Pinpoint the cell where the given text exists, returning its [x, y] midpoint coordinate. 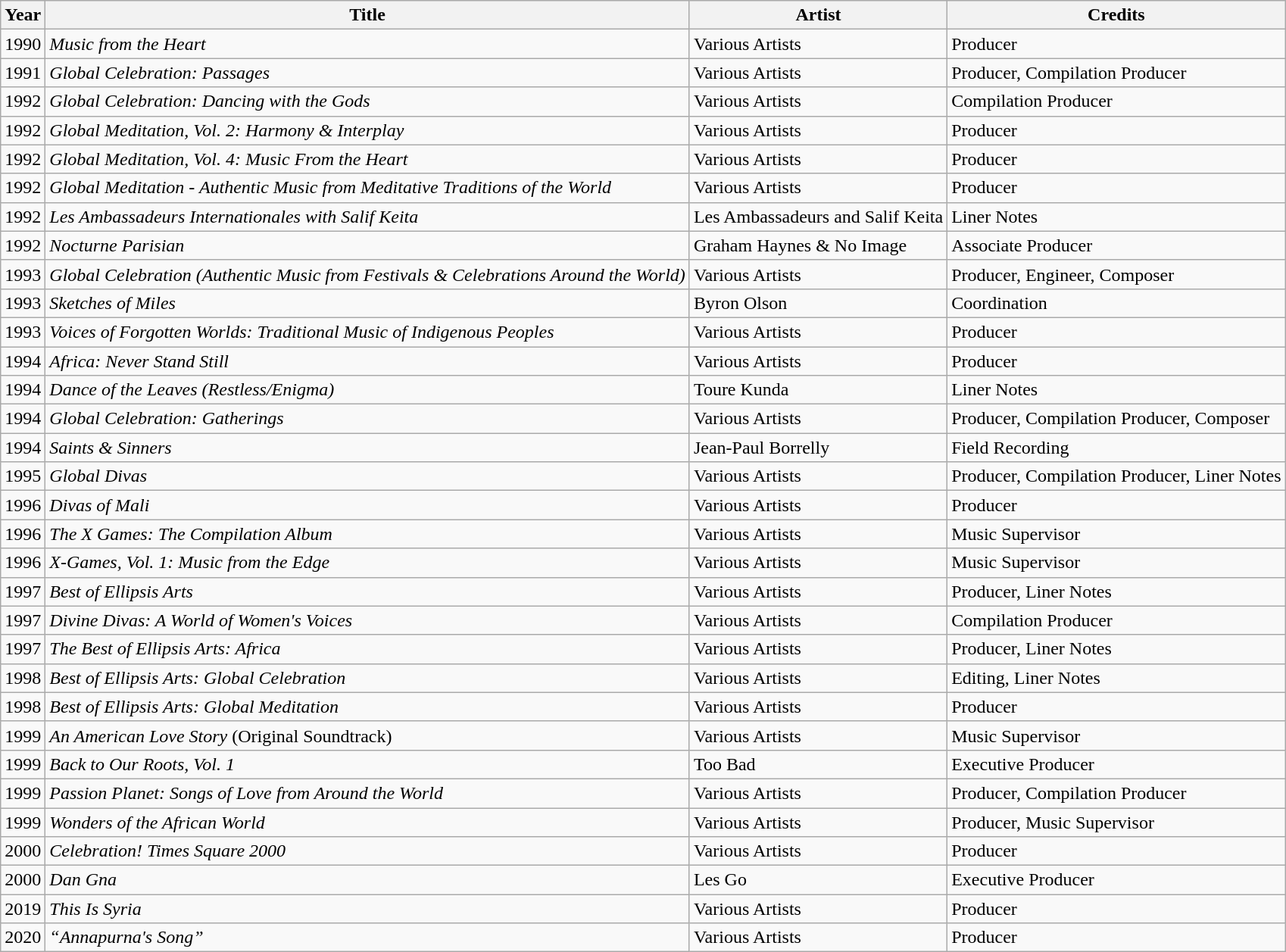
X-Games, Vol. 1: Music from the Edge [368, 563]
Global Meditation, Vol. 2: Harmony & Interplay [368, 130]
Dance of the Leaves (Restless/Enigma) [368, 390]
Divine Divas: A World of Women's Voices [368, 620]
Music from the Heart [368, 44]
Producer, Engineer, Composer [1116, 274]
Les Go [818, 880]
Les Ambassadeurs and Salif Keita [818, 217]
Global Celebration (Authentic Music from Festivals & Celebrations Around the World) [368, 274]
Too Bad [818, 764]
1991 [23, 73]
Back to Our Roots, Vol. 1 [368, 764]
Celebration! Times Square 2000 [368, 851]
This Is Syria [368, 909]
Producer, Compilation Producer, Composer [1116, 419]
Best of Ellipsis Arts [368, 591]
Best of Ellipsis Arts: Global Celebration [368, 678]
Best of Ellipsis Arts: Global Meditation [368, 707]
Voices of Forgotten Worlds: Traditional Music of Indigenous Peoples [368, 332]
Global Celebration: Passages [368, 73]
Global Divas [368, 476]
An American Love Story (Original Soundtrack) [368, 735]
Nocturne Parisian [368, 245]
Global Celebration: Gatherings [368, 419]
Editing, Liner Notes [1116, 678]
Producer, Music Supervisor [1116, 822]
Divas of Mali [368, 505]
1990 [23, 44]
Byron Olson [818, 303]
Africa: Never Stand Still [368, 361]
Toure Kunda [818, 390]
The X Games: The Compilation Album [368, 534]
Saints & Sinners [368, 448]
Title [368, 15]
Global Meditation, Vol. 4: Music From the Heart [368, 159]
Artist [818, 15]
2020 [23, 938]
“Annapurna's Song” [368, 938]
Les Ambassadeurs Internationales with Salif Keita [368, 217]
Jean-Paul Borrelly [818, 448]
Graham Haynes & No Image [818, 245]
Dan Gna [368, 880]
Coordination [1116, 303]
2019 [23, 909]
1995 [23, 476]
Passion Planet: Songs of Love from Around the World [368, 793]
Global Celebration: Dancing with the Gods [368, 101]
Sketches of Miles [368, 303]
Global Meditation - Authentic Music from Meditative Traditions of the World [368, 188]
Producer, Compilation Producer, Liner Notes [1116, 476]
Wonders of the African World [368, 822]
Associate Producer [1116, 245]
Credits [1116, 15]
Year [23, 15]
The Best of Ellipsis Arts: Africa [368, 649]
Field Recording [1116, 448]
